Return (x, y) of the center of cell containing provided text 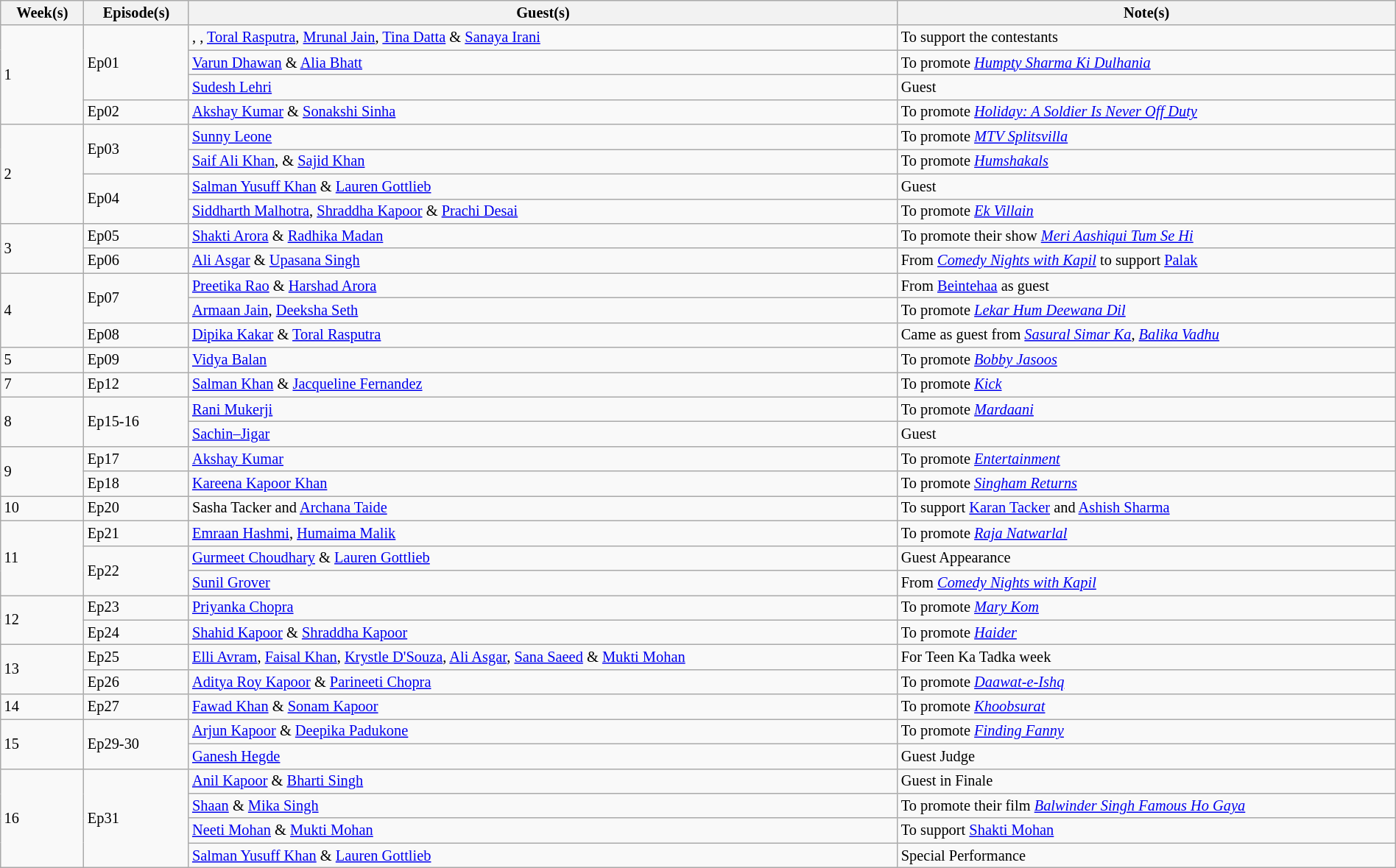
Ep06 (136, 261)
To promote Daawat-e-Ishq (1146, 682)
9 (43, 471)
Saif Ali Khan, & Sajid Khan (543, 161)
Ep23 (136, 607)
Ep05 (136, 236)
Sunil Grover (543, 582)
Ep12 (136, 384)
To promote Khoobsurat (1146, 707)
To support Karan Tacker and Ashish Sharma (1146, 508)
Aditya Roy Kapoor & Parineeti Chopra (543, 682)
To promote their show Meri Aashiqui Tum Se Hi (1146, 236)
10 (43, 508)
11 (43, 558)
Siddharth Malhotra, Shraddha Kapoor & Prachi Desai (543, 211)
To promote Humshakals (1146, 161)
To promote Holiday: A Soldier Is Never Off Duty (1146, 112)
Ep22 (136, 570)
From Beintehaa as guest (1146, 286)
Ep08 (136, 335)
For Teen Ka Tadka week (1146, 657)
Ep29-30 (136, 744)
Ganesh Hegde (543, 756)
Armaan Jain, Deeksha Seth (543, 310)
3 (43, 247)
To promote Entertainment (1146, 459)
2 (43, 174)
Fawad Khan & Sonam Kapoor (543, 707)
Guest(s) (543, 13)
To promote Singham Returns (1146, 484)
Shahid Kapoor & Shraddha Kapoor (543, 632)
From Comedy Nights with Kapil (1146, 582)
Emraan Hashmi, Humaima Malik (543, 533)
Guest Judge (1146, 756)
Sunny Leone (543, 137)
Shakti Arora & Radhika Madan (543, 236)
16 (43, 819)
Vidya Balan (543, 360)
13 (43, 668)
Ali Asgar & Upasana Singh (543, 261)
To promote Lekar Hum Deewana Dil (1146, 310)
Dipika Kakar & Toral Rasputra (543, 335)
Week(s) (43, 13)
To promote Kick (1146, 384)
To promote Bobby Jasoos (1146, 360)
To promote Finding Fanny (1146, 731)
Shaan & Mika Singh (543, 805)
Sasha Tacker and Archana Taide (543, 508)
1 (43, 75)
Varun Dhawan & Alia Bhatt (543, 63)
Ep24 (136, 632)
Ep07 (136, 297)
Sudesh Lehri (543, 87)
Ep26 (136, 682)
, , Toral Rasputra, Mrunal Jain, Tina Datta & Sanaya Irani (543, 38)
Sachin–Jigar (543, 434)
Gurmeet Choudhary & Lauren Gottlieb (543, 558)
To promote their film Balwinder Singh Famous Ho Gaya (1146, 805)
To support Shakti Mohan (1146, 830)
Ep15-16 (136, 421)
14 (43, 707)
To promote Raja Natwarlal (1146, 533)
To promote Mardaani (1146, 409)
To support the contestants (1146, 38)
8 (43, 421)
To promote Humpty Sharma Ki Dulhania (1146, 63)
Salman Khan & Jacqueline Fernandez (543, 384)
To promote Mary Kom (1146, 607)
4 (43, 311)
Anil Kapoor & Bharti Singh (543, 781)
Ep31 (136, 819)
Came as guest from Sasural Simar Ka, Balika Vadhu (1146, 335)
Ep17 (136, 459)
7 (43, 384)
From Comedy Nights with Kapil to support Palak (1146, 261)
Rani Mukerji (543, 409)
Guest in Finale (1146, 781)
To promote Ek Villain (1146, 211)
Ep02 (136, 112)
Elli Avram, Faisal Khan, Krystle D'Souza, Ali Asgar, Sana Saeed & Mukti Mohan (543, 657)
15 (43, 744)
Note(s) (1146, 13)
Ep20 (136, 508)
Arjun Kapoor & Deepika Padukone (543, 731)
To promote MTV Splitsvilla (1146, 137)
Episode(s) (136, 13)
Ep27 (136, 707)
Guest Appearance (1146, 558)
5 (43, 360)
Kareena Kapoor Khan (543, 484)
Ep25 (136, 657)
Neeti Mohan & Mukti Mohan (543, 830)
Ep04 (136, 199)
Ep01 (136, 62)
Preetika Rao & Harshad Arora (543, 286)
12 (43, 620)
Ep21 (136, 533)
Priyanka Chopra (543, 607)
Ep09 (136, 360)
Akshay Kumar & Sonakshi Sinha (543, 112)
Special Performance (1146, 855)
Akshay Kumar (543, 459)
Ep03 (136, 149)
Ep18 (136, 484)
To promote Haider (1146, 632)
